Provide the (x, y) coordinate of the cell's center where the given text is located.  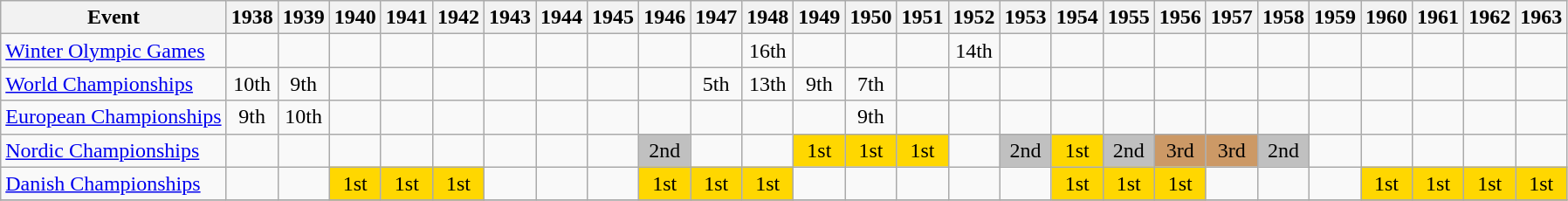
1943 (510, 17)
1957 (1231, 17)
1947 (716, 17)
5th (716, 84)
1959 (1334, 17)
World Championships (113, 84)
7th (871, 84)
1951 (922, 17)
1963 (1542, 17)
1949 (819, 17)
1945 (613, 17)
Danish Championships (113, 184)
1946 (665, 17)
1953 (1025, 17)
1960 (1386, 17)
14th (974, 51)
1938 (251, 17)
1939 (304, 17)
1942 (457, 17)
1961 (1439, 17)
1954 (1077, 17)
16th (768, 51)
European Championships (113, 117)
Event (113, 17)
Winter Olympic Games (113, 51)
1952 (974, 17)
1950 (871, 17)
1958 (1283, 17)
13th (768, 84)
1948 (768, 17)
1940 (354, 17)
1944 (562, 17)
1962 (1489, 17)
1941 (407, 17)
1955 (1128, 17)
Nordic Championships (113, 150)
1956 (1180, 17)
